Extract the (x, y) coordinate from the center of the cell holding the provided text.  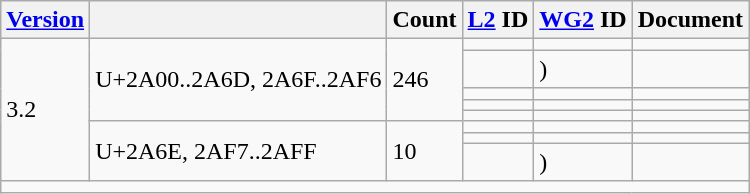
3.2 (46, 110)
Document (690, 20)
Version (46, 20)
10 (424, 151)
U+2A00..2A6D, 2A6F..2AF6 (238, 80)
L2 ID (498, 20)
246 (424, 80)
WG2 ID (583, 20)
U+2A6E, 2AF7..2AFF (238, 151)
Count (424, 20)
